Search for the cell housing the specified text and yield its (X, Y) center coordinate. 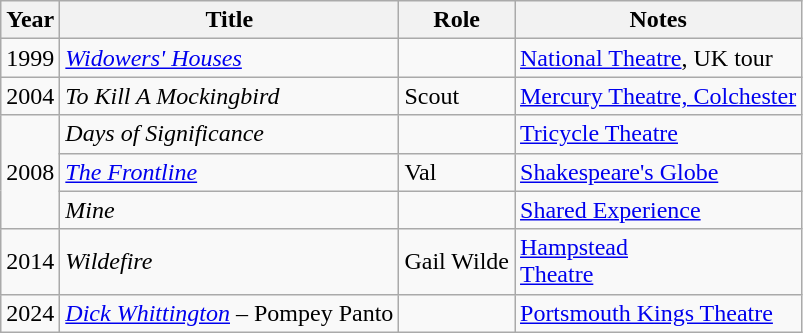
Title (230, 20)
Shared Experience (658, 210)
2024 (30, 313)
The Frontline (230, 172)
Days of Significance (230, 134)
Dick Whittington – Pompey Panto (230, 313)
1999 (30, 58)
Wildefire (230, 262)
Portsmouth Kings Theatre (658, 313)
HampsteadTheatre (658, 262)
Shakespeare's Globe (658, 172)
Widowers' Houses (230, 58)
Mine (230, 210)
Scout (457, 96)
Gail Wilde (457, 262)
Role (457, 20)
Notes (658, 20)
2008 (30, 172)
To Kill A Mockingbird (230, 96)
Mercury Theatre, Colchester (658, 96)
Year (30, 20)
2004 (30, 96)
2014 (30, 262)
Val (457, 172)
National Theatre, UK tour (658, 58)
Tricycle Theatre (658, 134)
